Detect which cell encompasses the target text, then output its (X, Y) center coordinate. 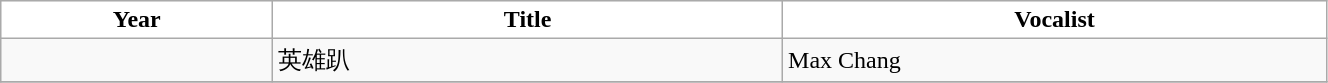
英雄趴 (528, 60)
Year (137, 20)
Max Chang (1055, 60)
Title (528, 20)
Vocalist (1055, 20)
